Return the (x, y) coordinate for the center point of the cell that contains the specified text.  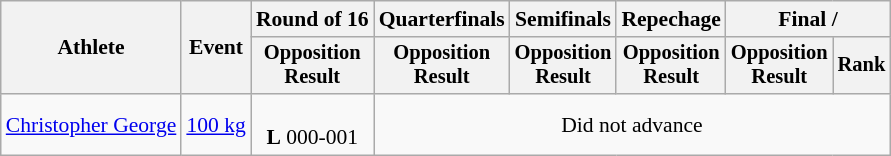
Semifinals (564, 19)
Quarterfinals (442, 19)
100 kg (216, 124)
Repechage (671, 19)
L 000-001 (312, 124)
Did not advance (632, 124)
Round of 16 (312, 19)
Event (216, 48)
Christopher George (92, 124)
Rank (862, 66)
Final / (808, 19)
Athlete (92, 48)
